Scan for the cell matching the given text and deliver its (X, Y) coordinate at center. 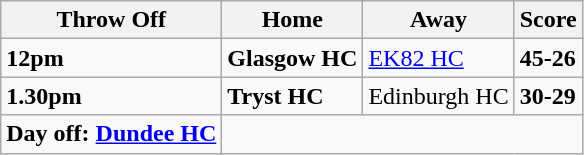
Home (292, 20)
30-29 (548, 96)
Tryst HC (292, 96)
Glasgow HC (292, 58)
Away (438, 20)
12pm (112, 58)
Score (548, 20)
Day off: Dundee HC (112, 134)
1.30pm (112, 96)
45-26 (548, 58)
EK82 HC (438, 58)
Throw Off (112, 20)
Edinburgh HC (438, 96)
